From the cell containing the given text, extract its center point as [X, Y] coordinate. 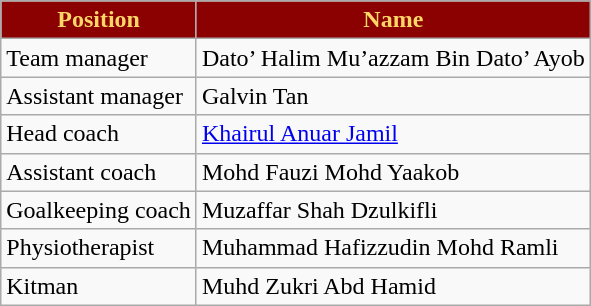
Dato’ Halim Mu’azzam Bin Dato’ Ayob [393, 58]
Goalkeeping coach [99, 210]
Head coach [99, 134]
Khairul Anuar Jamil [393, 134]
Kitman [99, 286]
Assistant manager [99, 96]
Muhammad Hafizzudin Mohd Ramli [393, 248]
Muhd Zukri Abd Hamid [393, 286]
Name [393, 20]
Galvin Tan [393, 96]
Muzaffar Shah Dzulkifli [393, 210]
Mohd Fauzi Mohd Yaakob [393, 172]
Physiotherapist [99, 248]
Position [99, 20]
Assistant coach [99, 172]
Team manager [99, 58]
